Scan for the cell matching the given text and deliver its [x, y] coordinate at center. 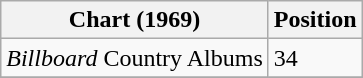
Chart (1969) [135, 20]
34 [315, 58]
Position [315, 20]
Billboard Country Albums [135, 58]
